Detect which cell encompasses the target text, then output its [x, y] center coordinate. 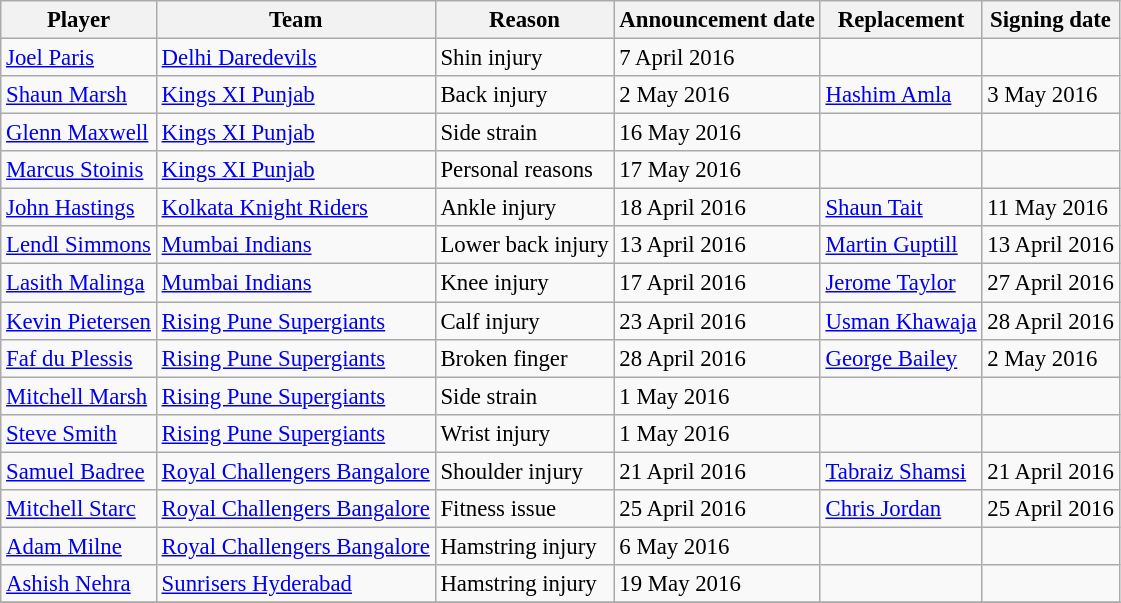
John Hastings [79, 208]
Ashish Nehra [79, 584]
Team [296, 20]
Mitchell Starc [79, 509]
6 May 2016 [717, 546]
Calf injury [524, 321]
Steve Smith [79, 433]
17 May 2016 [717, 170]
Adam Milne [79, 546]
Shoulder injury [524, 471]
19 May 2016 [717, 584]
Personal reasons [524, 170]
George Bailey [901, 358]
23 April 2016 [717, 321]
Lower back injury [524, 245]
Reason [524, 20]
Knee injury [524, 283]
Glenn Maxwell [79, 133]
Wrist injury [524, 433]
Tabraiz Shamsi [901, 471]
18 April 2016 [717, 208]
Shaun Marsh [79, 95]
Announcement date [717, 20]
7 April 2016 [717, 58]
Samuel Badree [79, 471]
Kevin Pietersen [79, 321]
Broken finger [524, 358]
Mitchell Marsh [79, 396]
Joel Paris [79, 58]
Replacement [901, 20]
16 May 2016 [717, 133]
Delhi Daredevils [296, 58]
Sunrisers Hyderabad [296, 584]
Shin injury [524, 58]
Chris Jordan [901, 509]
Usman Khawaja [901, 321]
Shaun Tait [901, 208]
Lasith Malinga [79, 283]
27 April 2016 [1050, 283]
Marcus Stoinis [79, 170]
Jerome Taylor [901, 283]
3 May 2016 [1050, 95]
Martin Guptill [901, 245]
17 April 2016 [717, 283]
Back injury [524, 95]
Lendl Simmons [79, 245]
11 May 2016 [1050, 208]
Hashim Amla [901, 95]
Faf du Plessis [79, 358]
Signing date [1050, 20]
Player [79, 20]
Fitness issue [524, 509]
Ankle injury [524, 208]
Kolkata Knight Riders [296, 208]
